Extract the (X, Y) coordinate from the center of the cell holding the provided text.  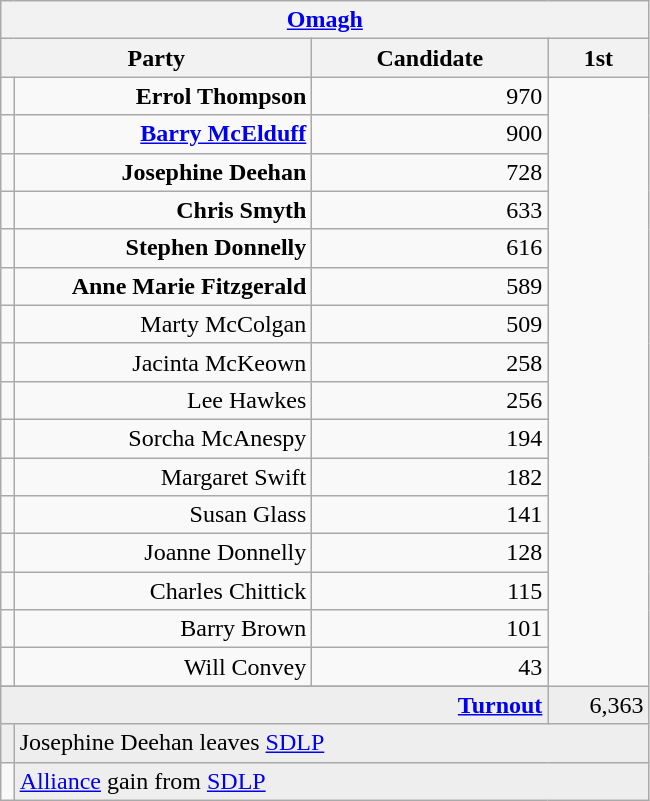
Margaret Swift (163, 477)
Susan Glass (163, 515)
101 (430, 629)
Charles Chittick (163, 591)
Josephine Deehan leaves SDLP (332, 743)
141 (430, 515)
Turnout (274, 705)
728 (430, 172)
256 (430, 400)
Anne Marie Fitzgerald (163, 286)
970 (430, 96)
Lee Hawkes (163, 400)
128 (430, 553)
1st (598, 58)
Marty McColgan (163, 324)
6,363 (598, 705)
Joanne Donnelly (163, 553)
616 (430, 248)
633 (430, 210)
Barry McElduff (163, 134)
Errol Thompson (163, 96)
589 (430, 286)
43 (430, 667)
Josephine Deehan (163, 172)
900 (430, 134)
Omagh (325, 20)
509 (430, 324)
182 (430, 477)
Jacinta McKeown (163, 362)
Stephen Donnelly (163, 248)
Will Convey (163, 667)
Candidate (430, 58)
Party (156, 58)
Alliance gain from SDLP (332, 781)
Chris Smyth (163, 210)
115 (430, 591)
258 (430, 362)
Sorcha McAnespy (163, 438)
194 (430, 438)
Barry Brown (163, 629)
